Find where the given text appears and provide that cell's center as (x, y) coordinate. 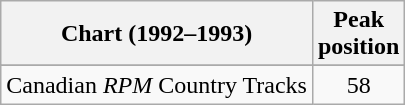
Chart (1992–1993) (157, 34)
Canadian RPM Country Tracks (157, 85)
58 (358, 85)
Peakposition (358, 34)
